Determine the (x, y) coordinate at the center of the cell enclosing the given text.  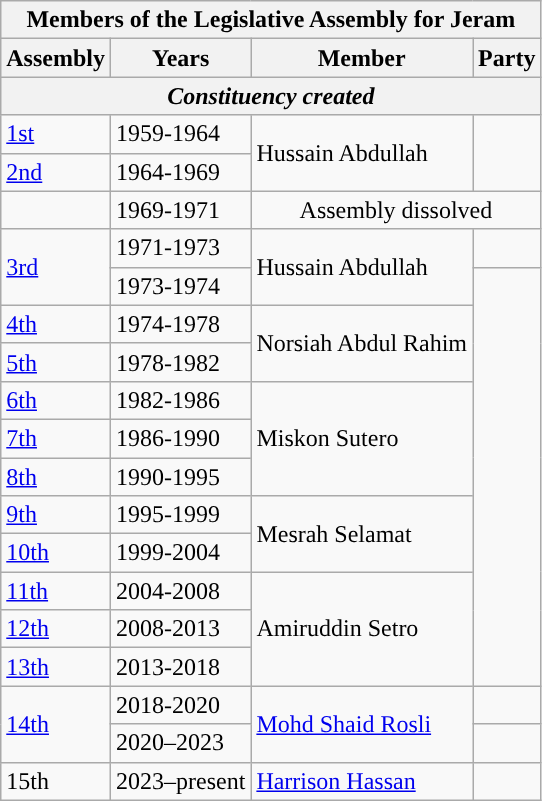
Years (180, 58)
1969-1971 (180, 210)
4th (56, 324)
12th (56, 629)
Constituency created (271, 96)
1990-1995 (180, 477)
2018-2020 (180, 705)
Members of the Legislative Assembly for Jeram (271, 20)
Harrison Hassan (362, 781)
10th (56, 553)
Norsiah Abdul Rahim (362, 343)
13th (56, 667)
Member (362, 58)
Miskon Sutero (362, 438)
Assembly dissolved (396, 210)
1959-1964 (180, 134)
Amiruddin Setro (362, 629)
1999-2004 (180, 553)
8th (56, 477)
Mohd Shaid Rosli (362, 724)
15th (56, 781)
11th (56, 591)
2nd (56, 172)
1986-1990 (180, 438)
3rd (56, 267)
1995-1999 (180, 515)
1st (56, 134)
1964-1969 (180, 172)
2023–present (180, 781)
Mesrah Selamat (362, 534)
Party (507, 58)
2013-2018 (180, 667)
6th (56, 400)
2004-2008 (180, 591)
1978-1982 (180, 362)
2020–2023 (180, 743)
Assembly (56, 58)
14th (56, 724)
5th (56, 362)
1973-1974 (180, 286)
2008-2013 (180, 629)
1982-1986 (180, 400)
1974-1978 (180, 324)
9th (56, 515)
1971-1973 (180, 248)
7th (56, 438)
